Scan for the cell matching the given text and deliver its (x, y) coordinate at center. 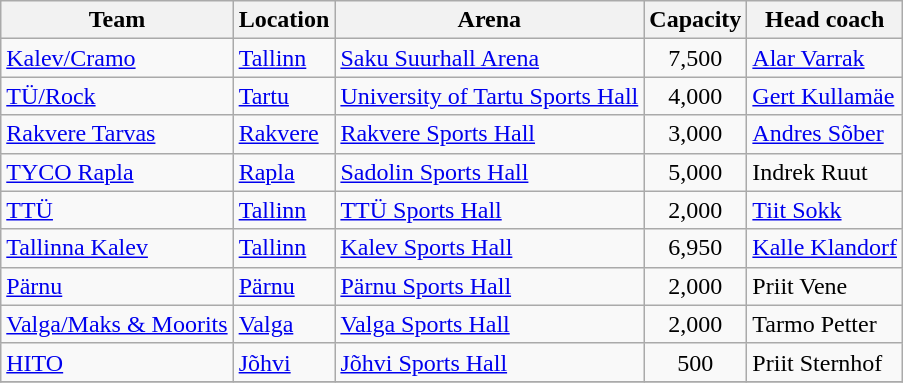
Priit Sternhof (825, 362)
Valga (284, 324)
Tiit Sokk (825, 210)
4,000 (696, 96)
Team (117, 20)
Kalev/Cramo (117, 58)
Kalle Klandorf (825, 248)
Tarmo Petter (825, 324)
Indrek Ruut (825, 172)
TTÜ Sports Hall (490, 210)
Kalev Sports Hall (490, 248)
University of Tartu Sports Hall (490, 96)
Tartu (284, 96)
Valga/Maks & Moorits (117, 324)
HITO (117, 362)
Jõhvi Sports Hall (490, 362)
Rakvere Tarvas (117, 134)
Gert Kullamäe (825, 96)
Sadolin Sports Hall (490, 172)
Rapla (284, 172)
Capacity (696, 20)
6,950 (696, 248)
Saku Suurhall Arena (490, 58)
3,000 (696, 134)
Head coach (825, 20)
Valga Sports Hall (490, 324)
TÜ/Rock (117, 96)
Pärnu Sports Hall (490, 286)
Andres Sõber (825, 134)
Priit Vene (825, 286)
Jõhvi (284, 362)
5,000 (696, 172)
Alar Varrak (825, 58)
Location (284, 20)
500 (696, 362)
7,500 (696, 58)
Rakvere Sports Hall (490, 134)
Rakvere (284, 134)
Tallinna Kalev (117, 248)
TTÜ (117, 210)
TYCO Rapla (117, 172)
Arena (490, 20)
